Provide the [X, Y] coordinate of the cell's center where the given text is located.  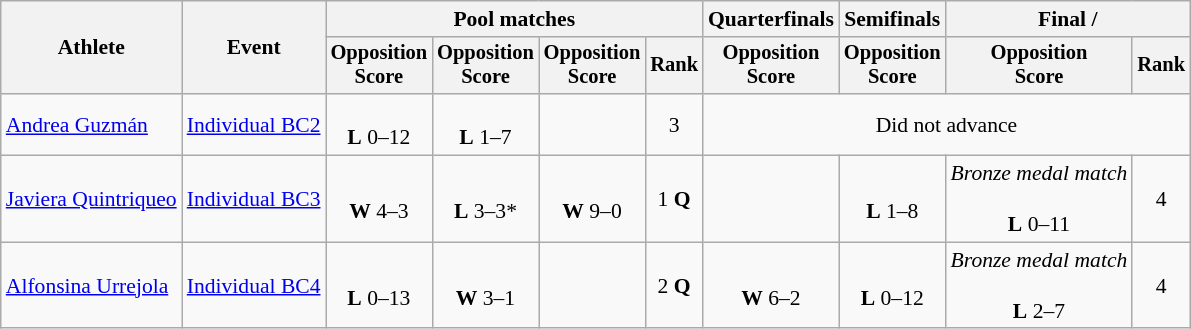
W 6–2 [771, 286]
Semifinals [892, 19]
Individual BC3 [254, 200]
2 Q [674, 286]
Athlete [92, 48]
W 4–3 [380, 200]
W 9–0 [592, 200]
Bronze medal matchL 0–11 [1040, 200]
3 [674, 124]
W 3–1 [486, 286]
L 1–8 [892, 200]
1 Q [674, 200]
L 3–3* [486, 200]
Andrea Guzmán [92, 124]
L 1–7 [486, 124]
Quarterfinals [771, 19]
Bronze medal matchL 2–7 [1040, 286]
Alfonsina Urrejola [92, 286]
Event [254, 48]
Javiera Quintriqueo [92, 200]
Final / [1068, 19]
Did not advance [946, 124]
Pool matches [514, 19]
Individual BC4 [254, 286]
L 0–13 [380, 286]
Individual BC2 [254, 124]
